Search for the cell housing the specified text and yield its [x, y] center coordinate. 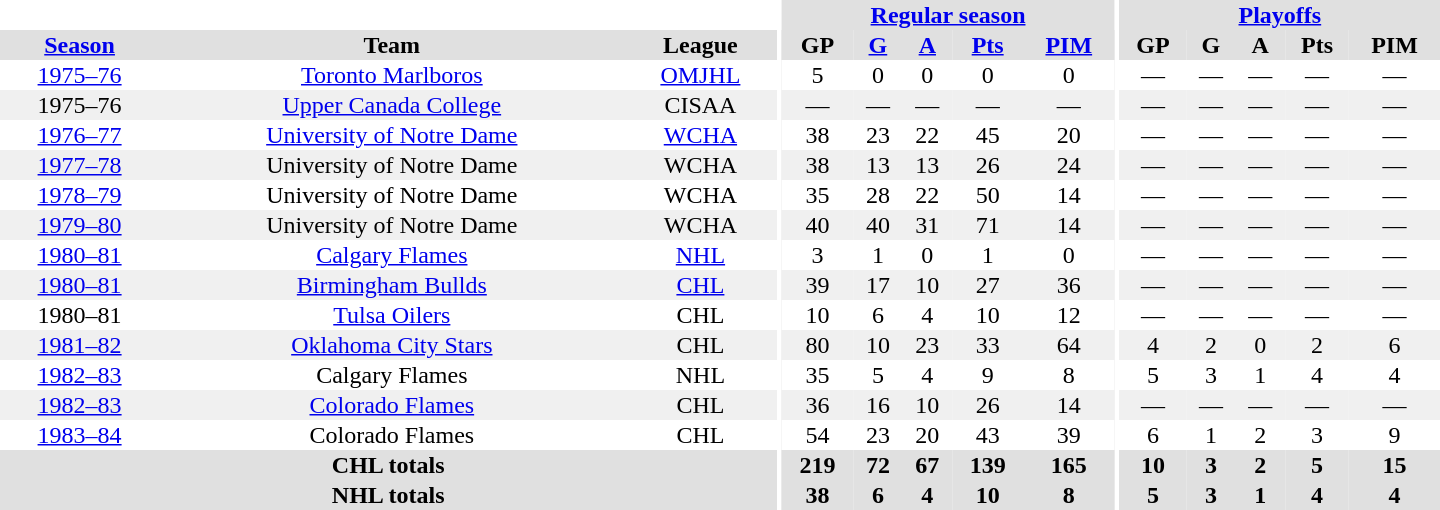
27 [988, 285]
Playoffs [1280, 15]
Oklahoma City Stars [392, 345]
31 [928, 225]
CISAA [700, 105]
CHL totals [388, 465]
54 [818, 435]
1979–80 [80, 225]
Tulsa Oilers [392, 315]
Upper Canada College [392, 105]
43 [988, 435]
1983–84 [80, 435]
80 [818, 345]
1976–77 [80, 135]
16 [878, 405]
1978–79 [80, 195]
67 [928, 465]
45 [988, 135]
NHL totals [388, 495]
Team [392, 45]
33 [988, 345]
50 [988, 195]
28 [878, 195]
1981–82 [80, 345]
24 [1068, 165]
64 [1068, 345]
15 [1394, 465]
17 [878, 285]
League [700, 45]
12 [1068, 315]
Birmingham Bullds [392, 285]
72 [878, 465]
OMJHL [700, 75]
Toronto Marlboros [392, 75]
1977–78 [80, 165]
139 [988, 465]
Regular season [948, 15]
219 [818, 465]
Season [80, 45]
71 [988, 225]
165 [1068, 465]
